Output the [X, Y] coordinate of the center of the cell containing the given text.  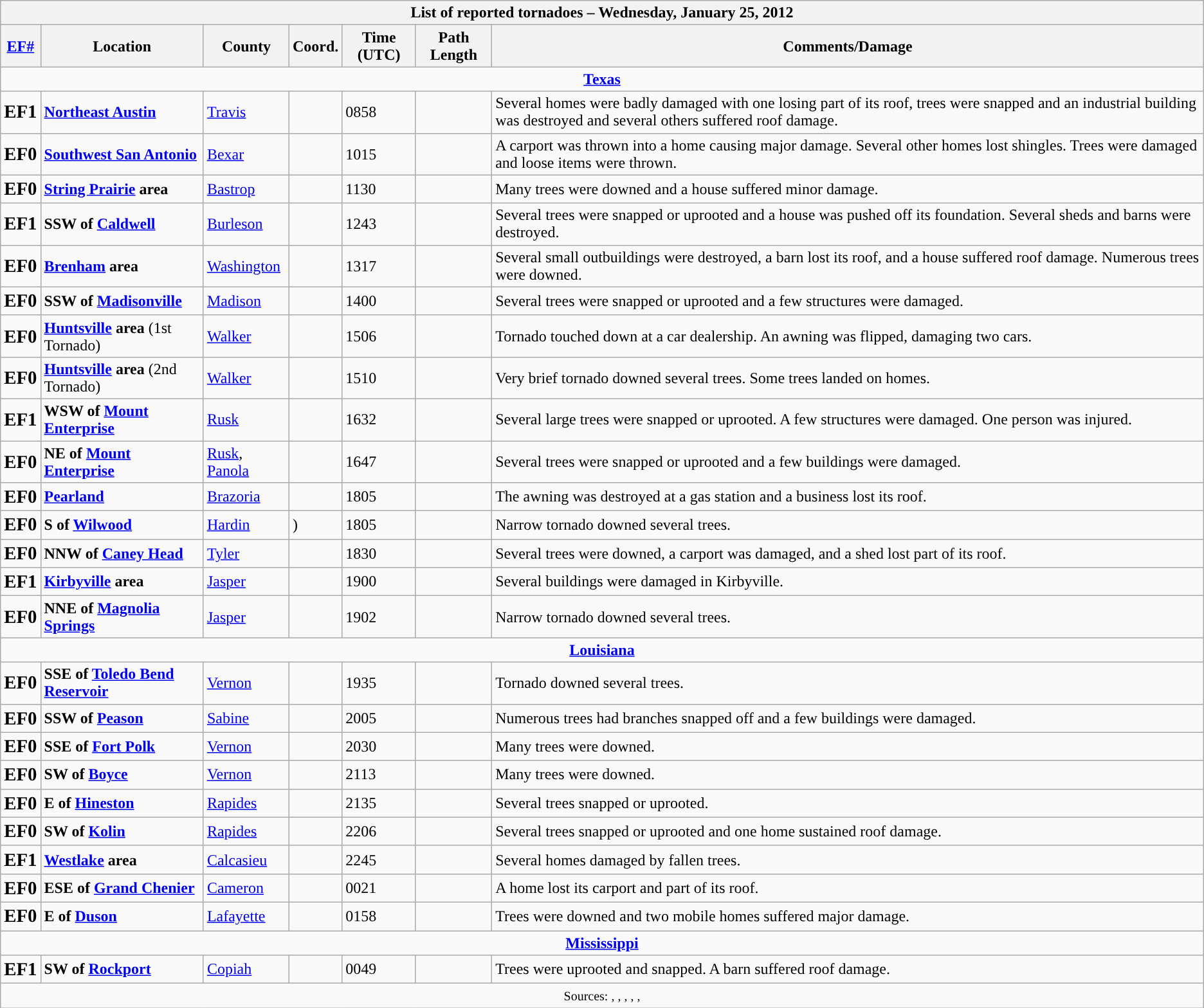
Numerous trees had branches snapped off and a few buildings were damaged. [848, 718]
1243 [379, 224]
Huntsville area (1st Tornado) [122, 336]
Tornado downed several trees. [848, 683]
1130 [379, 189]
Several trees were snapped or uprooted and a few buildings were damaged. [848, 462]
E of Duson [122, 916]
Several trees were downed, a carport was damaged, and a shed lost part of its roof. [848, 553]
A home lost its carport and part of its roof. [848, 888]
0858 [379, 112]
Location [122, 46]
Comments/Damage [848, 46]
Brenham area [122, 266]
Calcasieu [246, 860]
1317 [379, 266]
0158 [379, 916]
E of Hineston [122, 803]
SW of Rockport [122, 969]
A carport was thrown into a home causing major damage. Several other homes lost shingles. Trees were damaged and loose items were thrown. [848, 154]
Texas [602, 79]
Trees were uprooted and snapped. A barn suffered roof damage. [848, 969]
Several trees were snapped or uprooted and a few structures were damaged. [848, 301]
Tyler [246, 553]
Coord. [315, 46]
Several homes damaged by fallen trees. [848, 860]
Mississippi [602, 943]
Kirbyville area [122, 582]
WSW of Mount Enterprise [122, 419]
Trees were downed and two mobile homes suffered major damage. [848, 916]
SSW of Peason [122, 718]
1510 [379, 378]
SW of Boyce [122, 775]
Lafayette [246, 916]
Burleson [246, 224]
1900 [379, 582]
Westlake area [122, 860]
Time (UTC) [379, 46]
2005 [379, 718]
S of Wilwood [122, 525]
2135 [379, 803]
Rusk [246, 419]
0021 [379, 888]
Many trees were downed and a house suffered minor damage. [848, 189]
Louisiana [602, 650]
1902 [379, 617]
2113 [379, 775]
1935 [379, 683]
Path Length [453, 46]
Sabine [246, 718]
Southwest San Antonio [122, 154]
Copiah [246, 969]
2030 [379, 746]
Washington [246, 266]
County [246, 46]
Bexar [246, 154]
Several small outbuildings were destroyed, a barn lost its roof, and a house suffered roof damage. Numerous trees were downed. [848, 266]
Madison [246, 301]
Tornado touched down at a car dealership. An awning was flipped, damaging two cars. [848, 336]
Brazoria [246, 497]
NE of Mount Enterprise [122, 462]
Several large trees were snapped or uprooted. A few structures were damaged. One person was injured. [848, 419]
NNW of Caney Head [122, 553]
1400 [379, 301]
Several trees were snapped or uprooted and a house was pushed off its foundation. Several sheds and barns were destroyed. [848, 224]
Cameron [246, 888]
Rusk, Panola [246, 462]
The awning was destroyed at a gas station and a business lost its roof. [848, 497]
SSE of Fort Polk [122, 746]
Bastrop [246, 189]
Northeast Austin [122, 112]
SW of Kolin [122, 831]
Huntsville area (2nd Tornado) [122, 378]
SSW of Caldwell [122, 224]
SSW of Madisonville [122, 301]
2206 [379, 831]
2245 [379, 860]
ESE of Grand Chenier [122, 888]
Sources: , , , , , [602, 996]
Several trees snapped or uprooted and one home sustained roof damage. [848, 831]
List of reported tornadoes – Wednesday, January 25, 2012 [602, 13]
SSE of Toledo Bend Reservoir [122, 683]
0049 [379, 969]
Several trees snapped or uprooted. [848, 803]
String Prairie area [122, 189]
Hardin [246, 525]
Several buildings were damaged in Kirbyville. [848, 582]
NNE of Magnolia Springs [122, 617]
Very brief tornado downed several trees. Some trees landed on homes. [848, 378]
Pearland [122, 497]
) [315, 525]
1506 [379, 336]
1647 [379, 462]
EF# [21, 46]
1632 [379, 419]
1830 [379, 553]
Travis [246, 112]
1015 [379, 154]
